From the cell containing the given text, extract its center point as [X, Y] coordinate. 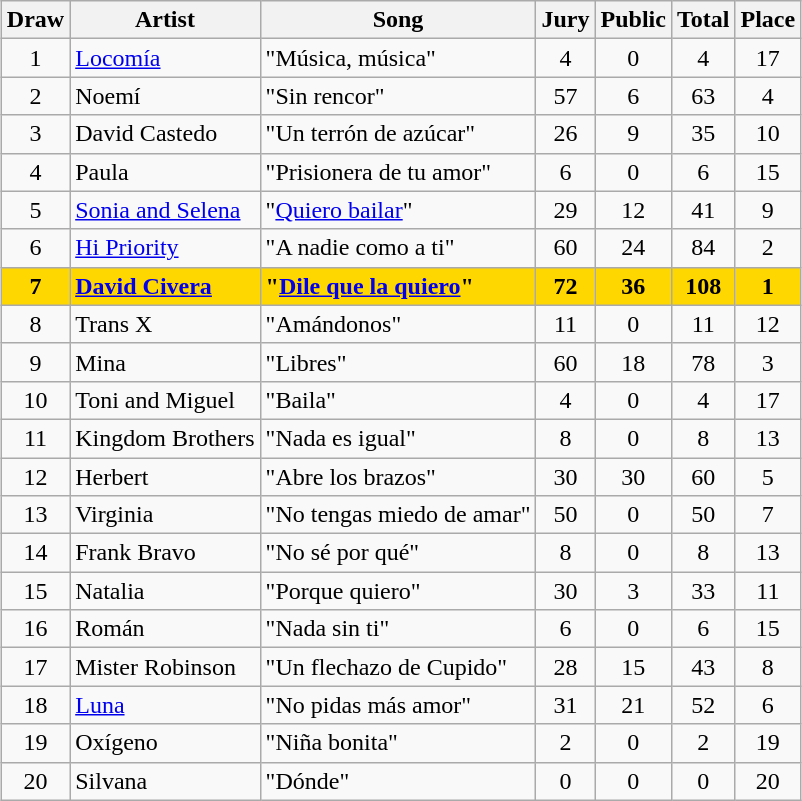
Natalia [165, 591]
26 [566, 134]
24 [633, 248]
28 [566, 667]
21 [633, 705]
Jury [566, 20]
"Nada es igual" [398, 438]
16 [35, 629]
"Música, música" [398, 58]
"Sin rencor" [398, 96]
"Libres" [398, 362]
Mister Robinson [165, 667]
43 [703, 667]
Kingdom Brothers [165, 438]
57 [566, 96]
78 [703, 362]
72 [566, 286]
"Nada sin ti" [398, 629]
Sonia and Selena [165, 210]
35 [703, 134]
"Un terrón de azúcar" [398, 134]
"Prisionera de tu amor" [398, 172]
Luna [165, 705]
14 [35, 553]
41 [703, 210]
Virginia [165, 515]
Oxígeno [165, 743]
Locomía [165, 58]
David Civera [165, 286]
"Amándonos" [398, 324]
Mina [165, 362]
Place [768, 20]
"Niña bonita" [398, 743]
"Quiero bailar" [398, 210]
"Dile que la quiero" [398, 286]
36 [633, 286]
"No tengas miedo de amar" [398, 515]
Paula [165, 172]
"No pidas más amor" [398, 705]
52 [703, 705]
Frank Bravo [165, 553]
"No sé por qué" [398, 553]
Song [398, 20]
Toni and Miguel [165, 400]
"Porque quiero" [398, 591]
"Un flechazo de Cupido" [398, 667]
Herbert [165, 477]
Trans X [165, 324]
31 [566, 705]
Artist [165, 20]
Public [633, 20]
Total [703, 20]
84 [703, 248]
"A nadie como a ti" [398, 248]
Román [165, 629]
108 [703, 286]
Hi Priority [165, 248]
63 [703, 96]
Silvana [165, 781]
33 [703, 591]
Draw [35, 20]
"Baila" [398, 400]
David Castedo [165, 134]
"Abre los brazos" [398, 477]
Noemí [165, 96]
29 [566, 210]
"Dónde" [398, 781]
